Locate the cell with the specified text and output its [x, y] center coordinate. 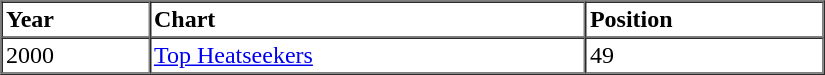
Year [76, 20]
Position [704, 20]
49 [704, 56]
2000 [76, 56]
Chart [367, 20]
Top Heatseekers [367, 56]
